Return [x, y] of the center of cell containing provided text 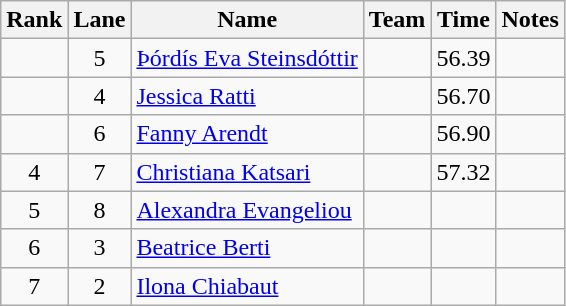
Christiana Katsari [247, 172]
Beatrice Berti [247, 248]
Lane [100, 20]
8 [100, 210]
Fanny Arendt [247, 134]
Ilona Chiabaut [247, 286]
Alexandra Evangeliou [247, 210]
Jessica Ratti [247, 96]
57.32 [464, 172]
56.90 [464, 134]
3 [100, 248]
Þórdís Eva Steinsdóttir [247, 58]
Team [397, 20]
56.39 [464, 58]
Rank [34, 20]
Name [247, 20]
Notes [530, 20]
2 [100, 286]
Time [464, 20]
56.70 [464, 96]
